Search for the cell housing the specified text and yield its [x, y] center coordinate. 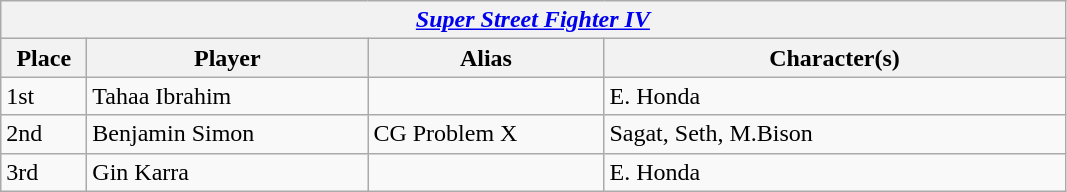
CG Problem X [486, 134]
Tahaa Ibrahim [228, 96]
2nd [44, 134]
Place [44, 58]
Character(s) [834, 58]
Benjamin Simon [228, 134]
1st [44, 96]
Super Street Fighter IV [533, 20]
Player [228, 58]
Alias [486, 58]
Sagat, Seth, M.Bison [834, 134]
3rd [44, 172]
Gin Karra [228, 172]
